Return the (X, Y) coordinate for the center point of the cell that contains the specified text.  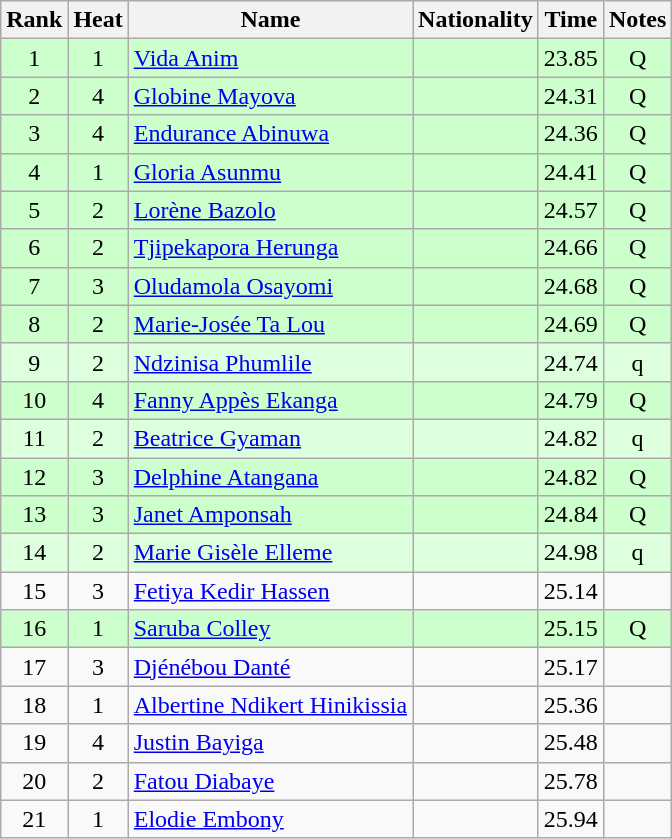
25.48 (570, 743)
Saruba Colley (270, 629)
24.68 (570, 286)
Endurance Abinuwa (270, 134)
Delphine Atangana (270, 477)
Ndzinisa Phumlile (270, 362)
11 (34, 438)
24.79 (570, 400)
24.69 (570, 324)
24.84 (570, 515)
Vida Anim (270, 58)
13 (34, 515)
25.36 (570, 705)
Rank (34, 20)
24.31 (570, 96)
15 (34, 591)
Notes (637, 20)
Fanny Appès Ekanga (270, 400)
Marie Gisèle Elleme (270, 553)
7 (34, 286)
Tjipekapora Herunga (270, 248)
21 (34, 819)
20 (34, 781)
Marie-Josée Ta Lou (270, 324)
24.74 (570, 362)
17 (34, 667)
18 (34, 705)
25.15 (570, 629)
Globine Mayova (270, 96)
Name (270, 20)
14 (34, 553)
24.57 (570, 210)
Nationality (476, 20)
12 (34, 477)
25.78 (570, 781)
25.14 (570, 591)
10 (34, 400)
Justin Bayiga (270, 743)
Albertine Ndikert Hinikissia (270, 705)
Janet Amponsah (270, 515)
24.98 (570, 553)
9 (34, 362)
25.17 (570, 667)
16 (34, 629)
23.85 (570, 58)
24.36 (570, 134)
5 (34, 210)
6 (34, 248)
Beatrice Gyaman (270, 438)
Elodie Embony (270, 819)
19 (34, 743)
Gloria Asunmu (270, 172)
Time (570, 20)
24.66 (570, 248)
Lorène Bazolo (270, 210)
8 (34, 324)
Oludamola Osayomi (270, 286)
25.94 (570, 819)
Heat (98, 20)
Fetiya Kedir Hassen (270, 591)
24.41 (570, 172)
Fatou Diabaye (270, 781)
Djénébou Danté (270, 667)
